Find where the given text appears and provide that cell's center as [X, Y] coordinate. 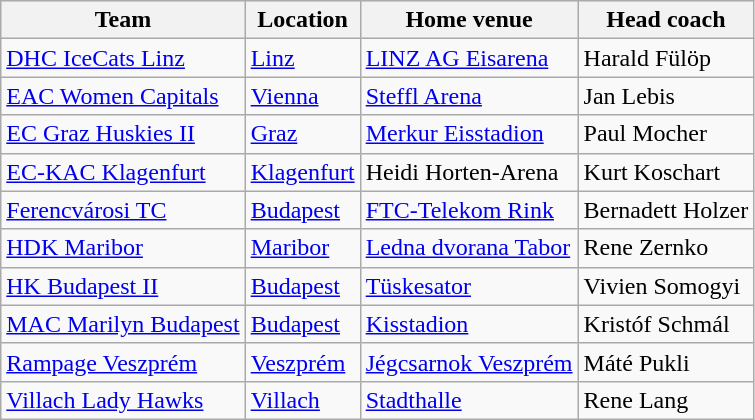
Villach [302, 400]
Klagenfurt [302, 172]
Linz [302, 58]
EC-KAC Klagenfurt [123, 172]
Kisstadion [469, 324]
Bernadett Holzer [666, 210]
FTC-Telekom Rink [469, 210]
Rene Zernko [666, 248]
Head coach [666, 20]
Home venue [469, 20]
Jégcsarnok Veszprém [469, 362]
Location [302, 20]
HK Budapest II [123, 286]
Maribor [302, 248]
Máté Pukli [666, 362]
Heidi Horten-Arena [469, 172]
EC Graz Huskies II [123, 134]
Vienna [302, 96]
HDK Maribor [123, 248]
Tüskesator [469, 286]
Kristóf Schmál [666, 324]
Team [123, 20]
Steffl Arena [469, 96]
Villach Lady Hawks [123, 400]
Rampage Veszprém [123, 362]
EAC Women Capitals [123, 96]
Rene Lang [666, 400]
Harald Fülöp [666, 58]
MAC Marilyn Budapest [123, 324]
Stadthalle [469, 400]
Merkur Eisstadion [469, 134]
Ledna dvorana Tabor [469, 248]
Vivien Somogyi [666, 286]
Graz [302, 134]
Veszprém [302, 362]
DHC IceCats Linz [123, 58]
Paul Mocher [666, 134]
LINZ AG Eisarena [469, 58]
Ferencvárosi TC [123, 210]
Jan Lebis [666, 96]
Kurt Koschart [666, 172]
